Locate the cell with the specified text and output its [X, Y] center coordinate. 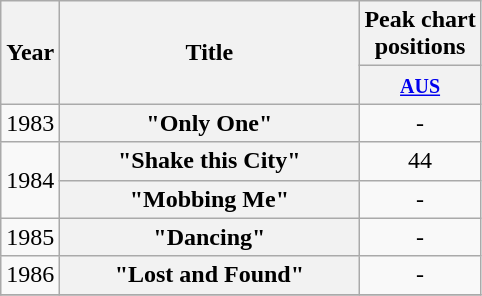
Title [210, 52]
"Mobbing Me" [210, 199]
44 [420, 161]
Year [30, 52]
"Lost and Found" [210, 275]
1983 [30, 123]
1986 [30, 275]
Peak chartpositions [420, 34]
"Dancing" [210, 237]
AUS [420, 85]
1984 [30, 180]
"Shake this City" [210, 161]
"Only One" [210, 123]
1985 [30, 237]
